Output the [X, Y] coordinate of the center of the cell containing the given text.  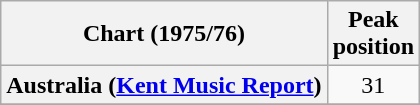
Chart (1975/76) [164, 34]
Australia (Kent Music Report) [164, 85]
31 [373, 85]
Peakposition [373, 34]
